For the text-containing cell, return its midpoint in [X, Y] coordinate format. 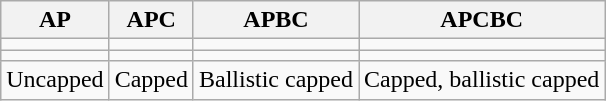
APC [151, 20]
Capped [151, 80]
Ballistic capped [276, 80]
AP [55, 20]
APBC [276, 20]
APCBC [481, 20]
Uncapped [55, 80]
Capped, ballistic capped [481, 80]
